Find where the given text appears and provide that cell's center as [X, Y] coordinate. 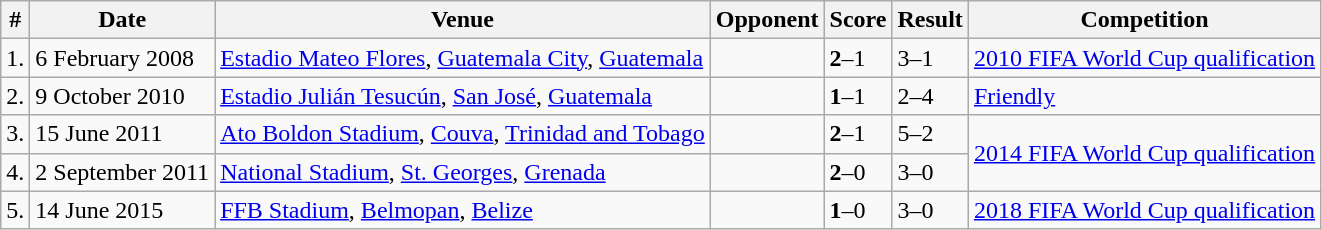
Venue [463, 20]
Friendly [1144, 96]
Result [930, 20]
15 June 2011 [122, 134]
4. [16, 172]
Score [858, 20]
Estadio Julián Tesucún, San José, Guatemala [463, 96]
5. [16, 210]
1–0 [858, 210]
2–4 [930, 96]
2014 FIFA World Cup qualification [1144, 153]
Date [122, 20]
2. [16, 96]
3. [16, 134]
2010 FIFA World Cup qualification [1144, 58]
2 September 2011 [122, 172]
6 February 2008 [122, 58]
14 June 2015 [122, 210]
1. [16, 58]
National Stadium, St. Georges, Grenada [463, 172]
FFB Stadium, Belmopan, Belize [463, 210]
9 October 2010 [122, 96]
1–1 [858, 96]
# [16, 20]
Opponent [767, 20]
5–2 [930, 134]
2–0 [858, 172]
2018 FIFA World Cup qualification [1144, 210]
Competition [1144, 20]
Ato Boldon Stadium, Couva, Trinidad and Tobago [463, 134]
Estadio Mateo Flores, Guatemala City, Guatemala [463, 58]
3–1 [930, 58]
